Identify which cell holds the provided text, then report its (X, Y) central coordinate. 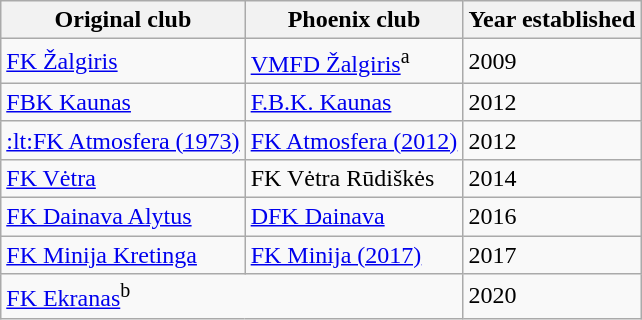
Phoenix club (354, 20)
2009 (552, 62)
FK Dainava Alytus (123, 217)
F.B.K. Kaunas (354, 102)
FK Minija Kretinga (123, 255)
DFK Dainava (354, 217)
FK Minija (2017) (354, 255)
2016 (552, 217)
FK Vėtra (123, 178)
FK Vėtra Rūdiškės (354, 178)
:lt:FK Atmosfera (1973) (123, 140)
FK Žalgiris (123, 62)
2014 (552, 178)
FK Atmosfera (2012) (354, 140)
Original club (123, 20)
FK Ekranasb (232, 296)
VMFD Žalgirisa (354, 62)
Year established (552, 20)
FBK Kaunas (123, 102)
2017 (552, 255)
2020 (552, 296)
